Scan for the cell matching the given text and deliver its (x, y) coordinate at center. 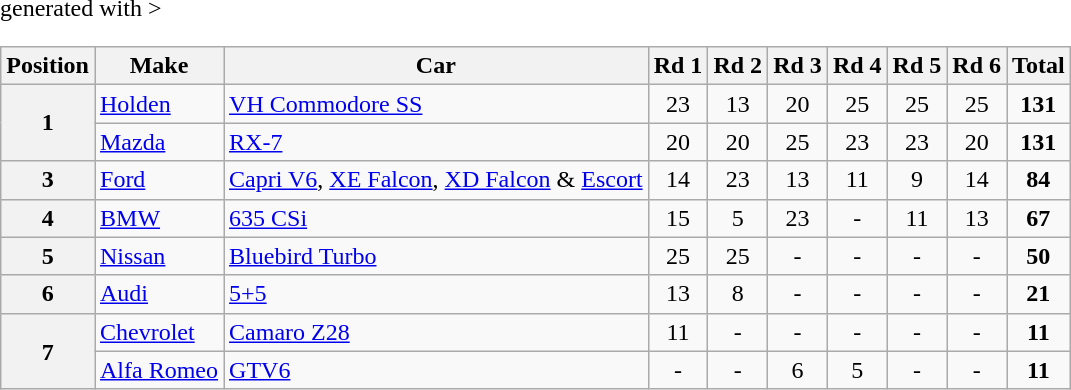
Make (158, 66)
Holden (158, 104)
635 CSi (436, 218)
Bluebird Turbo (436, 256)
7 (48, 351)
Nissan (158, 256)
Car (436, 66)
5+5 (436, 294)
9 (917, 180)
Audi (158, 294)
Rd 1 (678, 66)
21 (1039, 294)
50 (1039, 256)
Camaro Z28 (436, 332)
15 (678, 218)
Rd 2 (738, 66)
Rd 5 (917, 66)
GTV6 (436, 370)
VH Commodore SS (436, 104)
Capri V6, XE Falcon, XD Falcon & Escort (436, 180)
Total (1039, 66)
Ford (158, 180)
Alfa Romeo (158, 370)
67 (1039, 218)
Rd 3 (798, 66)
84 (1039, 180)
4 (48, 218)
Rd 6 (977, 66)
Chevrolet (158, 332)
1 (48, 123)
8 (738, 294)
BMW (158, 218)
3 (48, 180)
Mazda (158, 142)
Rd 4 (857, 66)
Position (48, 66)
RX-7 (436, 142)
